Locate the cell with the specified text and output its [x, y] center coordinate. 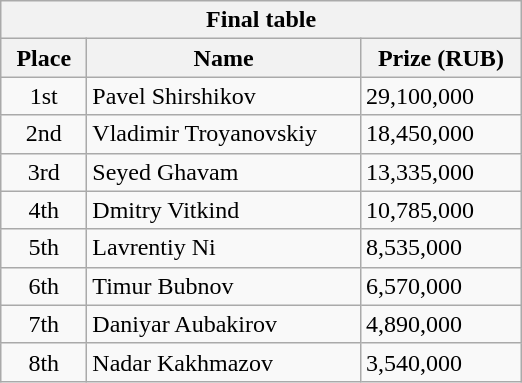
Place [44, 58]
3,540,000 [440, 362]
6,570,000 [440, 286]
Daniyar Aubakirov [224, 324]
7th [44, 324]
13,335,000 [440, 172]
4,890,000 [440, 324]
Dmitry Vitkind [224, 210]
1st [44, 96]
4th [44, 210]
Name [224, 58]
Prize (RUB) [440, 58]
Nadar Kakhmazov [224, 362]
Lavrentiy Ni [224, 248]
Timur Bubnov [224, 286]
Final table [262, 20]
Seyed Ghavam [224, 172]
Vladimir Troyanovskiy [224, 134]
6th [44, 286]
10,785,000 [440, 210]
5th [44, 248]
29,100,000 [440, 96]
18,450,000 [440, 134]
8th [44, 362]
3rd [44, 172]
2nd [44, 134]
Pavel Shirshikov [224, 96]
8,535,000 [440, 248]
